Extract the [X, Y] coordinate from the center of the cell holding the provided text.  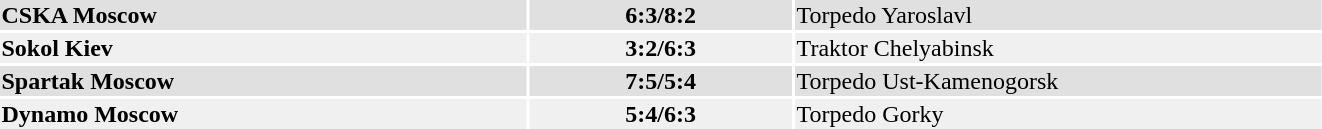
5:4/6:3 [660, 114]
3:2/6:3 [660, 48]
7:5/5:4 [660, 81]
Torpedo Ust-Kamenogorsk [1058, 81]
Torpedo Yaroslavl [1058, 15]
Traktor Chelyabinsk [1058, 48]
Dynamo Moscow [263, 114]
Spartak Moscow [263, 81]
Torpedo Gorky [1058, 114]
Sokol Kiev [263, 48]
CSKA Moscow [263, 15]
6:3/8:2 [660, 15]
